Scan for the cell matching the given text and deliver its (X, Y) coordinate at center. 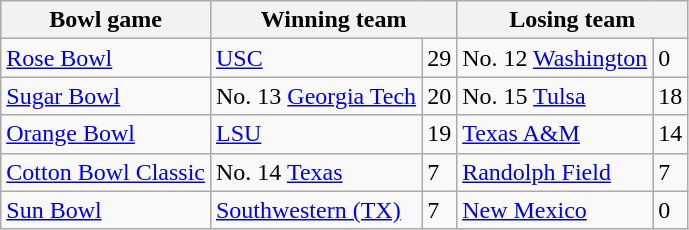
Orange Bowl (106, 134)
Losing team (572, 20)
No. 13 Georgia Tech (316, 96)
No. 12 Washington (555, 58)
USC (316, 58)
New Mexico (555, 210)
No. 15 Tulsa (555, 96)
Sugar Bowl (106, 96)
29 (440, 58)
Winning team (333, 20)
Rose Bowl (106, 58)
Cotton Bowl Classic (106, 172)
19 (440, 134)
18 (670, 96)
No. 14 Texas (316, 172)
LSU (316, 134)
Southwestern (TX) (316, 210)
Bowl game (106, 20)
Sun Bowl (106, 210)
14 (670, 134)
Randolph Field (555, 172)
20 (440, 96)
Texas A&M (555, 134)
